Search for the cell housing the specified text and yield its (X, Y) center coordinate. 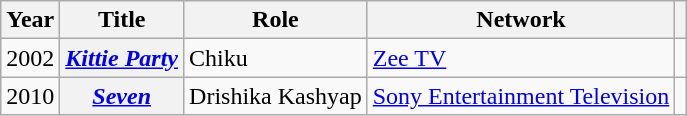
Drishika Kashyap (276, 96)
2002 (30, 58)
Title (122, 20)
Year (30, 20)
Kittie Party (122, 58)
Role (276, 20)
Sony Entertainment Television (521, 96)
Seven (122, 96)
Network (521, 20)
Zee TV (521, 58)
Chiku (276, 58)
2010 (30, 96)
